Output the [x, y] coordinate of the center of the cell containing the given text.  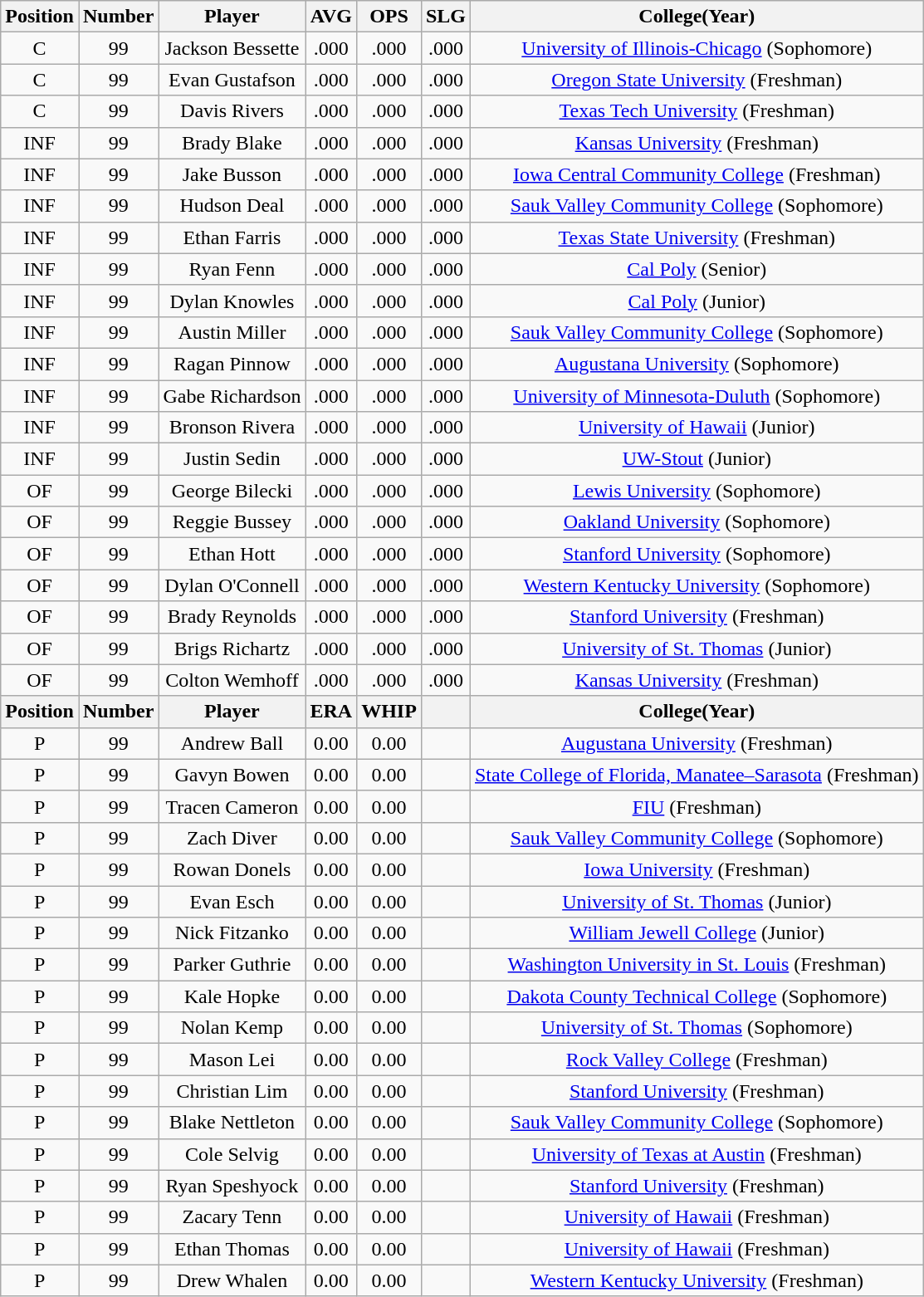
Ethan Thomas [232, 1249]
Blake Nettleton [232, 1123]
Dylan O'Connell [232, 585]
Tracen Cameron [232, 806]
William Jewell College (Junior) [697, 933]
Nolan Kemp [232, 1028]
Washington University in St. Louis (Freshman) [697, 965]
Ryan Fenn [232, 269]
Ryan Speshyock [232, 1186]
University of Illinois-Chicago (Sophomore) [697, 48]
Oregon State University (Freshman) [697, 80]
Parker Guthrie [232, 965]
Stanford University (Sophomore) [697, 554]
Cal Poly (Senior) [697, 269]
Reggie Bussey [232, 522]
Ethan Farris [232, 237]
Evan Esch [232, 901]
Texas Tech University (Freshman) [697, 111]
SLG [445, 17]
Dakota County Technical College (Sophomore) [697, 996]
Jake Busson [232, 174]
UW-Stout (Junior) [697, 459]
Ragan Pinnow [232, 364]
Brigs Richartz [232, 648]
Ethan Hott [232, 554]
Rock Valley College (Freshman) [697, 1060]
Drew Whalen [232, 1280]
Western Kentucky University (Sophomore) [697, 585]
Iowa Central Community College (Freshman) [697, 174]
Nick Fitzanko [232, 933]
WHIP [389, 712]
Cole Selvig [232, 1154]
Jackson Bessette [232, 48]
Austin Miller [232, 332]
Zach Diver [232, 838]
University of Minnesota-Duluth (Sophomore) [697, 396]
Western Kentucky University (Freshman) [697, 1280]
Justin Sedin [232, 459]
FIU (Freshman) [697, 806]
Colton Wemhoff [232, 680]
University of Texas at Austin (Freshman) [697, 1154]
Davis Rivers [232, 111]
Christian Lim [232, 1091]
Bronson Rivera [232, 428]
Evan Gustafson [232, 80]
Mason Lei [232, 1060]
University of St. Thomas (Sophomore) [697, 1028]
State College of Florida, Manatee–Sarasota (Freshman) [697, 775]
Augustana University (Sophomore) [697, 364]
Gavyn Bowen [232, 775]
Cal Poly (Junior) [697, 301]
Rowan Donels [232, 869]
Augustana University (Freshman) [697, 743]
OPS [389, 17]
ERA [331, 712]
Brady Reynolds [232, 617]
Lewis University (Sophomore) [697, 491]
Iowa University (Freshman) [697, 869]
Texas State University (Freshman) [697, 237]
Gabe Richardson [232, 396]
Andrew Ball [232, 743]
Oakland University (Sophomore) [697, 522]
University of Hawaii (Junior) [697, 428]
Zacary Tenn [232, 1217]
Kale Hopke [232, 996]
Hudson Deal [232, 206]
Dylan Knowles [232, 301]
AVG [331, 17]
Brady Blake [232, 143]
George Bilecki [232, 491]
